Search for the cell housing the specified text and yield its [x, y] center coordinate. 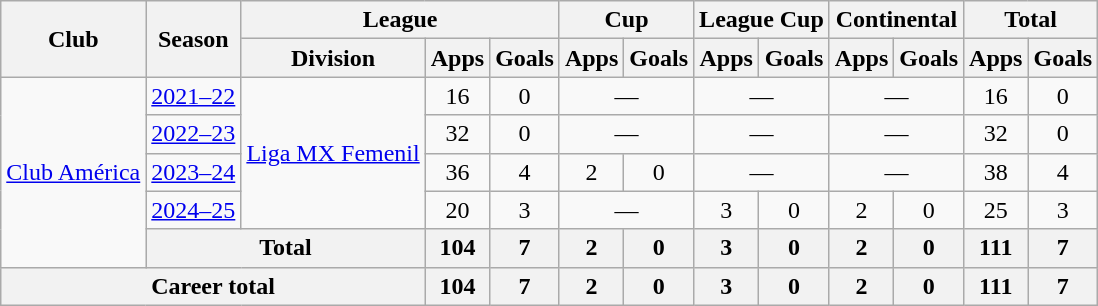
League Cup [762, 20]
2022–23 [194, 134]
2021–22 [194, 96]
Division [333, 58]
Career total [213, 286]
Season [194, 39]
Liga MX Femenil [333, 153]
36 [457, 172]
2023–24 [194, 172]
Club [74, 39]
25 [996, 210]
20 [457, 210]
League [400, 20]
2024–25 [194, 210]
Cup [626, 20]
Continental [896, 20]
38 [996, 172]
Club América [74, 172]
